Determine the [x, y] coordinate at the center of the cell enclosing the given text.  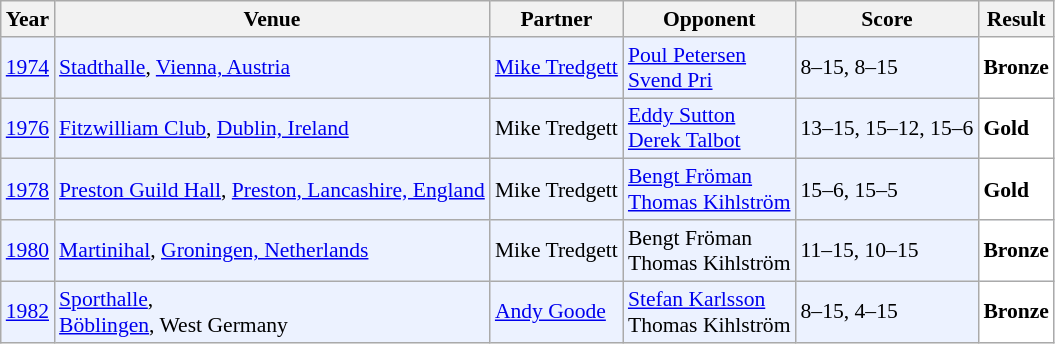
1982 [28, 312]
15–6, 15–5 [888, 190]
8–15, 4–15 [888, 312]
13–15, 15–12, 15–6 [888, 128]
Sporthalle,Böblingen, West Germany [272, 312]
Partner [556, 19]
Venue [272, 19]
Stadthalle, Vienna, Austria [272, 68]
1976 [28, 128]
Stefan Karlsson Thomas Kihlström [710, 312]
Eddy Sutton Derek Talbot [710, 128]
1978 [28, 190]
Andy Goode [556, 312]
11–15, 10–15 [888, 250]
Opponent [710, 19]
Year [28, 19]
Poul Petersen Svend Pri [710, 68]
Fitzwilliam Club, Dublin, Ireland [272, 128]
Result [1016, 19]
1974 [28, 68]
Martinihal, Groningen, Netherlands [272, 250]
8–15, 8–15 [888, 68]
Preston Guild Hall, Preston, Lancashire, England [272, 190]
1980 [28, 250]
Score [888, 19]
